Provide the [x, y] coordinate of the cell's center where the given text is located.  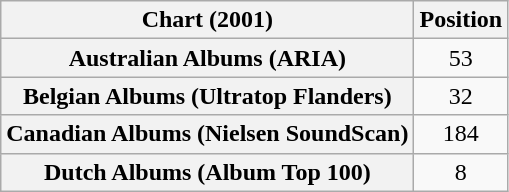
Australian Albums (ARIA) [208, 58]
53 [461, 58]
184 [461, 134]
Belgian Albums (Ultratop Flanders) [208, 96]
Chart (2001) [208, 20]
32 [461, 96]
8 [461, 172]
Dutch Albums (Album Top 100) [208, 172]
Position [461, 20]
Canadian Albums (Nielsen SoundScan) [208, 134]
